Provide the [x, y] coordinate of the cell's center where the given text is located.  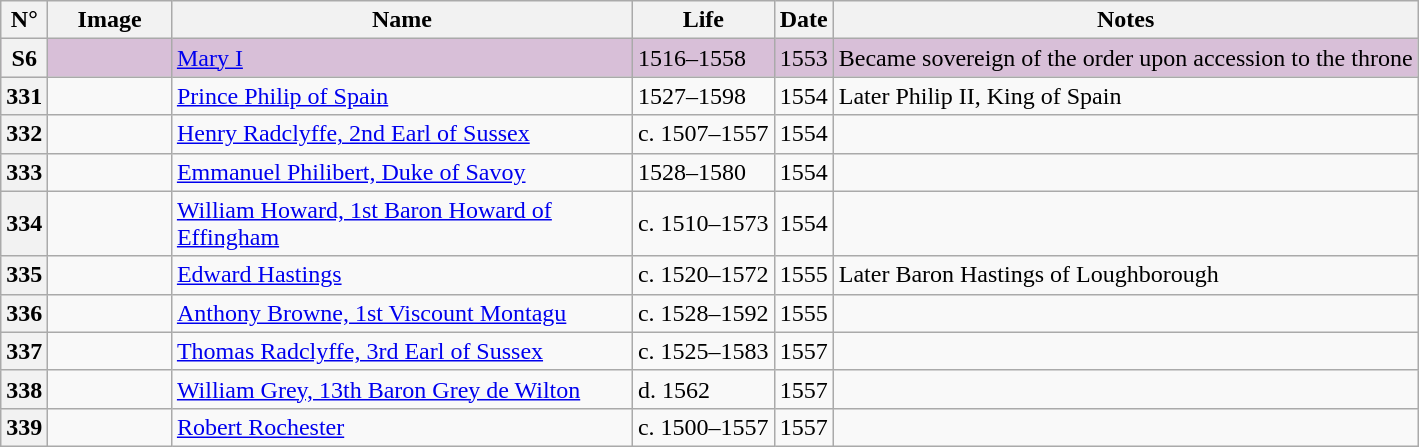
Emmanuel Philibert, Duke of Savoy [402, 172]
Edward Hastings [402, 275]
333 [24, 172]
1516–1558 [703, 58]
1553 [804, 58]
Later Philip II, King of Spain [1126, 96]
Prince Philip of Spain [402, 96]
Name [402, 20]
332 [24, 134]
Became sovereign of the order upon accession to the throne [1126, 58]
William Howard, 1st Baron Howard of Effingham [402, 224]
Image [110, 20]
334 [24, 224]
Later Baron Hastings of Loughborough [1126, 275]
c. 1525–1583 [703, 351]
Robert Rochester [402, 427]
d. 1562 [703, 389]
c. 1507–1557 [703, 134]
Notes [1126, 20]
335 [24, 275]
S6 [24, 58]
c. 1510–1573 [703, 224]
337 [24, 351]
1527–1598 [703, 96]
c. 1520–1572 [703, 275]
Henry Radclyffe, 2nd Earl of Sussex [402, 134]
c. 1528–1592 [703, 313]
c. 1500–1557 [703, 427]
336 [24, 313]
Date [804, 20]
Thomas Radclyffe, 3rd Earl of Sussex [402, 351]
William Grey, 13th Baron Grey de Wilton [402, 389]
338 [24, 389]
N° [24, 20]
1528–1580 [703, 172]
Anthony Browne, 1st Viscount Montagu [402, 313]
Mary I [402, 58]
Life [703, 20]
331 [24, 96]
339 [24, 427]
